Search for the cell housing the specified text and yield its [X, Y] center coordinate. 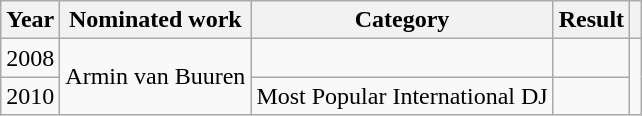
2010 [30, 96]
Result [591, 20]
Armin van Buuren [156, 77]
Year [30, 20]
Most Popular International DJ [402, 96]
2008 [30, 58]
Category [402, 20]
Nominated work [156, 20]
